Identify which cell holds the provided text, then report its (X, Y) central coordinate. 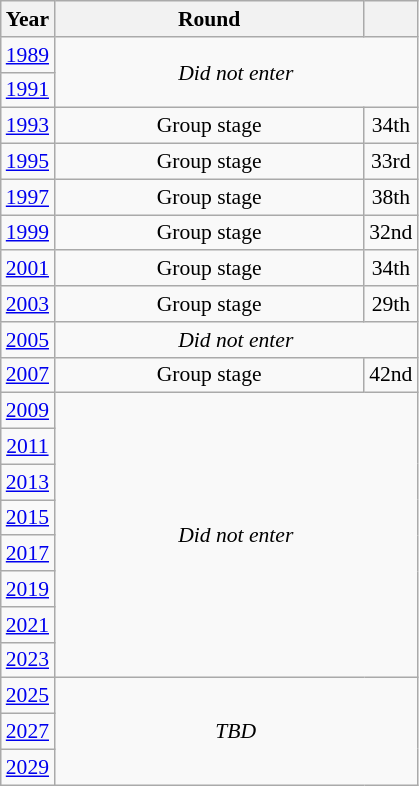
33rd (390, 162)
29th (390, 304)
1995 (28, 162)
Year (28, 19)
1991 (28, 90)
2011 (28, 447)
Round (209, 19)
2025 (28, 696)
1997 (28, 197)
2029 (28, 767)
TBD (236, 732)
2007 (28, 375)
1993 (28, 126)
2021 (28, 625)
2005 (28, 340)
2001 (28, 269)
2015 (28, 518)
2027 (28, 732)
2003 (28, 304)
1989 (28, 55)
2019 (28, 589)
2009 (28, 411)
32nd (390, 233)
2023 (28, 660)
42nd (390, 375)
38th (390, 197)
1999 (28, 233)
2017 (28, 554)
2013 (28, 482)
